Find where the given text appears and provide that cell's center as (x, y) coordinate. 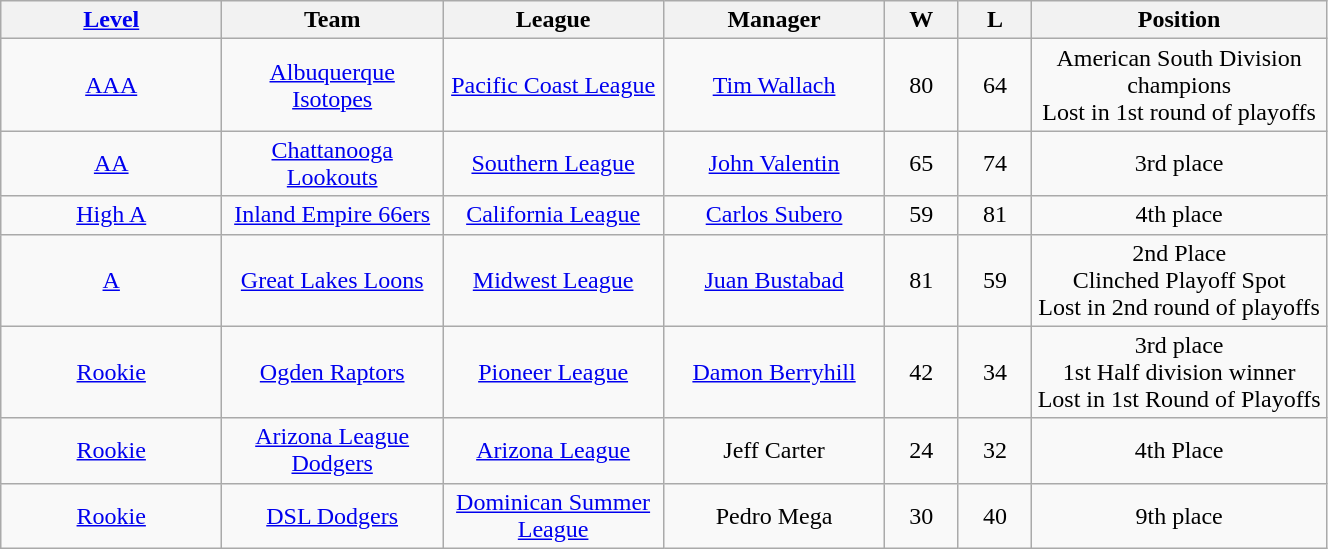
Manager (774, 20)
Ogden Raptors (332, 372)
64 (995, 85)
Juan Bustabad (774, 280)
3rd place1st Half division winnerLost in 1st Round of Playoffs (1180, 372)
AAA (112, 85)
Albuquerque Isotopes (332, 85)
American South Division championsLost in 1st round of playoffs (1180, 85)
League (554, 20)
4th place (1180, 215)
Position (1180, 20)
AA (112, 164)
Carlos Subero (774, 215)
Inland Empire 66ers (332, 215)
74 (995, 164)
80 (922, 85)
30 (922, 516)
Southern League (554, 164)
42 (922, 372)
Arizona League (554, 450)
3rd place (1180, 164)
Dominican Summer League (554, 516)
Level (112, 20)
Pacific Coast League (554, 85)
Jeff Carter (774, 450)
Damon Berryhill (774, 372)
Chattanooga Lookouts (332, 164)
Pedro Mega (774, 516)
32 (995, 450)
Midwest League (554, 280)
65 (922, 164)
California League (554, 215)
DSL Dodgers (332, 516)
Pioneer League (554, 372)
24 (922, 450)
John Valentin (774, 164)
4th Place (1180, 450)
9th place (1180, 516)
34 (995, 372)
Arizona League Dodgers (332, 450)
Great Lakes Loons (332, 280)
High A (112, 215)
Team (332, 20)
2nd PlaceClinched Playoff SpotLost in 2nd round of playoffs (1180, 280)
W (922, 20)
L (995, 20)
A (112, 280)
Tim Wallach (774, 85)
40 (995, 516)
